Find where the given text appears and provide that cell's center as [X, Y] coordinate. 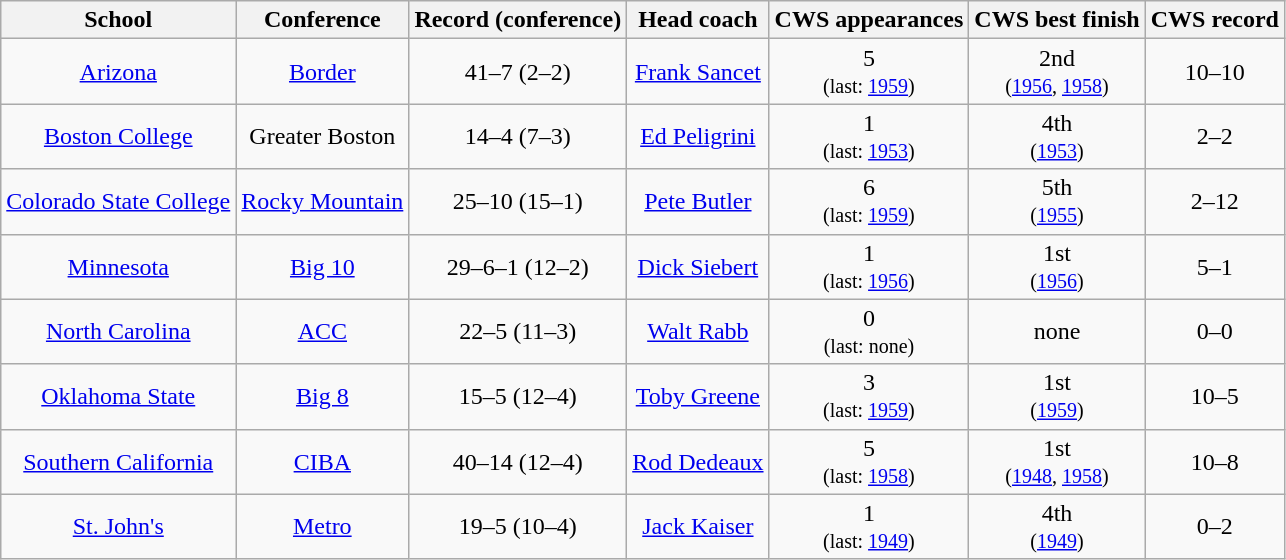
10–10 [1214, 72]
CIBA [322, 462]
10–5 [1214, 396]
Boston College [118, 136]
2–2 [1214, 136]
Head coach [698, 20]
Minnesota [118, 266]
Record (conference) [518, 20]
6(last: 1959) [869, 202]
none [1057, 332]
CWS record [1214, 20]
25–10 (15–1) [518, 202]
19–5 (10–4) [518, 526]
14–4 (7–3) [518, 136]
0(last: none) [869, 332]
Greater Boston [322, 136]
5(last: 1959) [869, 72]
1(last: 1953) [869, 136]
Conference [322, 20]
Oklahoma State [118, 396]
Border [322, 72]
CWS best finish [1057, 20]
Big 8 [322, 396]
2nd(1956, 1958) [1057, 72]
Southern California [118, 462]
Pete Butler [698, 202]
Walt Rabb [698, 332]
Dick Siebert [698, 266]
Rocky Mountain [322, 202]
Ed Peligrini [698, 136]
ACC [322, 332]
5(last: 1958) [869, 462]
St. John's [118, 526]
22–5 (11–3) [518, 332]
0–2 [1214, 526]
29–6–1 (12–2) [518, 266]
Colorado State College [118, 202]
Metro [322, 526]
10–8 [1214, 462]
CWS appearances [869, 20]
2–12 [1214, 202]
0–0 [1214, 332]
4th(1949) [1057, 526]
1st(1956) [1057, 266]
Big 10 [322, 266]
4th(1953) [1057, 136]
Jack Kaiser [698, 526]
40–14 (12–4) [518, 462]
Rod Dedeaux [698, 462]
1(last: 1956) [869, 266]
Frank Sancet [698, 72]
5th(1955) [1057, 202]
School [118, 20]
15–5 (12–4) [518, 396]
1st(1948, 1958) [1057, 462]
3(last: 1959) [869, 396]
1(last: 1949) [869, 526]
5–1 [1214, 266]
North Carolina [118, 332]
Arizona [118, 72]
Toby Greene [698, 396]
41–7 (2–2) [518, 72]
1st(1959) [1057, 396]
